Search for the cell housing the specified text and yield its (x, y) center coordinate. 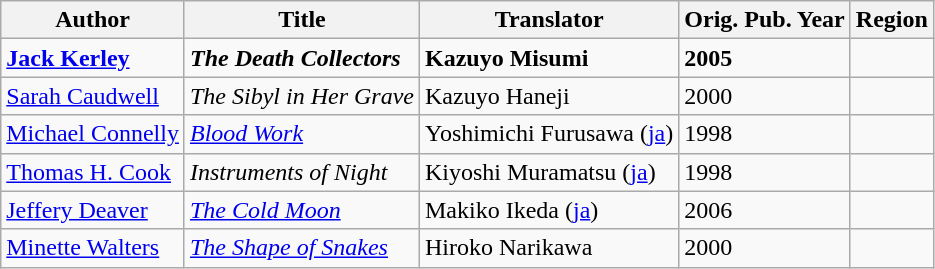
Jeffery Deaver (93, 210)
Region (892, 20)
The Sibyl in Her Grave (302, 96)
The Cold Moon (302, 210)
2005 (764, 58)
Hiroko Narikawa (548, 248)
Yoshimichi Furusawa (ja) (548, 134)
Sarah Caudwell (93, 96)
Author (93, 20)
Kazuyo Misumi (548, 58)
Kazuyo Haneji (548, 96)
Minette Walters (93, 248)
Instruments of Night (302, 172)
Makiko Ikeda (ja) (548, 210)
Orig. Pub. Year (764, 20)
Blood Work (302, 134)
Title (302, 20)
Thomas H. Cook (93, 172)
Translator (548, 20)
The Shape of Snakes (302, 248)
The Death Collectors (302, 58)
Michael Connelly (93, 134)
Jack Kerley (93, 58)
Kiyoshi Muramatsu (ja) (548, 172)
2006 (764, 210)
